From the cell containing the given text, extract its center point as (x, y) coordinate. 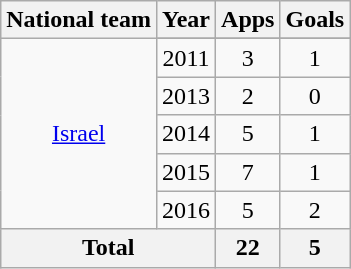
Year (186, 20)
2013 (186, 96)
2016 (186, 210)
Israel (79, 134)
2011 (186, 58)
22 (248, 248)
Total (108, 248)
7 (248, 172)
National team (79, 20)
3 (248, 58)
Apps (248, 20)
Goals (315, 20)
2014 (186, 134)
0 (315, 96)
2015 (186, 172)
